Output the (x, y) coordinate of the center of the cell containing the given text.  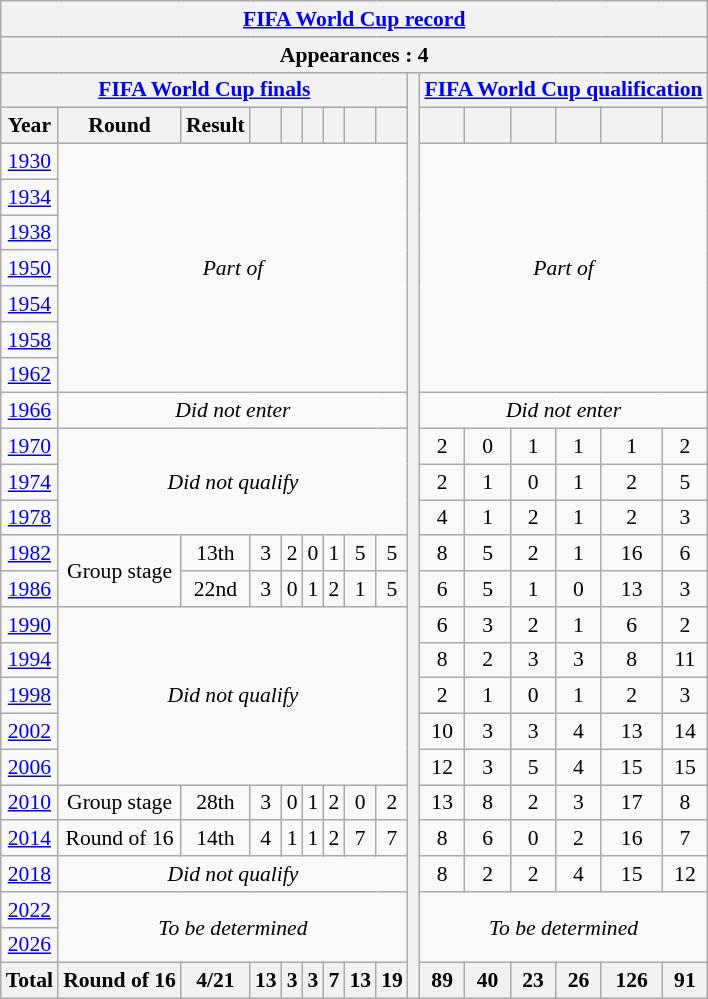
2022 (30, 910)
FIFA World Cup finals (204, 90)
28th (216, 803)
1998 (30, 696)
1986 (30, 589)
Total (30, 981)
91 (684, 981)
14 (684, 732)
10 (442, 732)
1958 (30, 340)
126 (632, 981)
1962 (30, 375)
19 (392, 981)
14th (216, 839)
17 (632, 803)
FIFA World Cup record (354, 19)
1938 (30, 233)
4/21 (216, 981)
2002 (30, 732)
1966 (30, 411)
2018 (30, 874)
13th (216, 554)
1974 (30, 482)
1930 (30, 162)
Round (120, 126)
11 (684, 660)
1934 (30, 197)
1950 (30, 269)
26 (578, 981)
2010 (30, 803)
2014 (30, 839)
1982 (30, 554)
Year (30, 126)
FIFA World Cup qualification (563, 90)
1954 (30, 304)
Appearances : 4 (354, 55)
1994 (30, 660)
2006 (30, 767)
22nd (216, 589)
23 (532, 981)
Result (216, 126)
1970 (30, 447)
1978 (30, 518)
2026 (30, 945)
1990 (30, 625)
89 (442, 981)
40 (488, 981)
